Return [X, Y] of the center of cell containing provided text 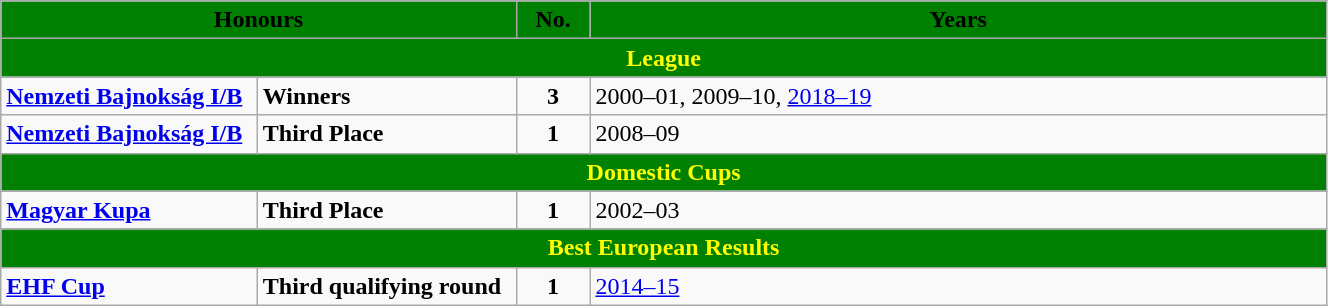
2014–15 [958, 286]
Domestic Cups [664, 172]
Magyar Kupa [130, 210]
Honours [259, 20]
Best European Results [664, 248]
2002–03 [958, 210]
League [664, 58]
EHF Cup [130, 286]
Years [958, 20]
Third qualifying round [386, 286]
3 [553, 96]
2008–09 [958, 134]
Winners [386, 96]
No. [553, 20]
2000–01, 2009–10, 2018–19 [958, 96]
